For the text-containing cell, return its midpoint in [x, y] coordinate format. 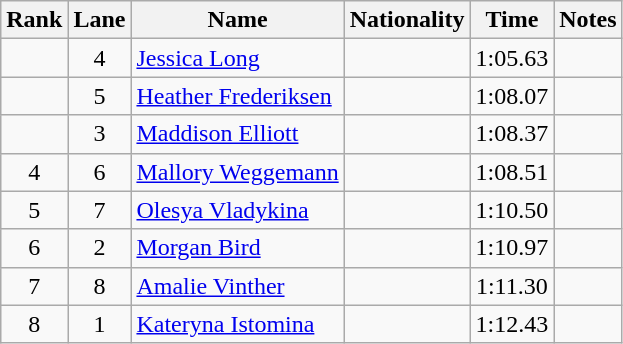
1:08.07 [512, 96]
1:10.97 [512, 248]
Nationality [407, 20]
1:12.43 [512, 324]
Jessica Long [238, 58]
Rank [34, 20]
2 [100, 248]
1:08.51 [512, 172]
Name [238, 20]
Mallory Weggemann [238, 172]
3 [100, 134]
Olesya Vladykina [238, 210]
Maddison Elliott [238, 134]
Time [512, 20]
Morgan Bird [238, 248]
Notes [588, 20]
Lane [100, 20]
1:08.37 [512, 134]
1:05.63 [512, 58]
1:11.30 [512, 286]
Kateryna Istomina [238, 324]
1:10.50 [512, 210]
Amalie Vinther [238, 286]
1 [100, 324]
Heather Frederiksen [238, 96]
